Identify which cell holds the provided text, then report its (X, Y) central coordinate. 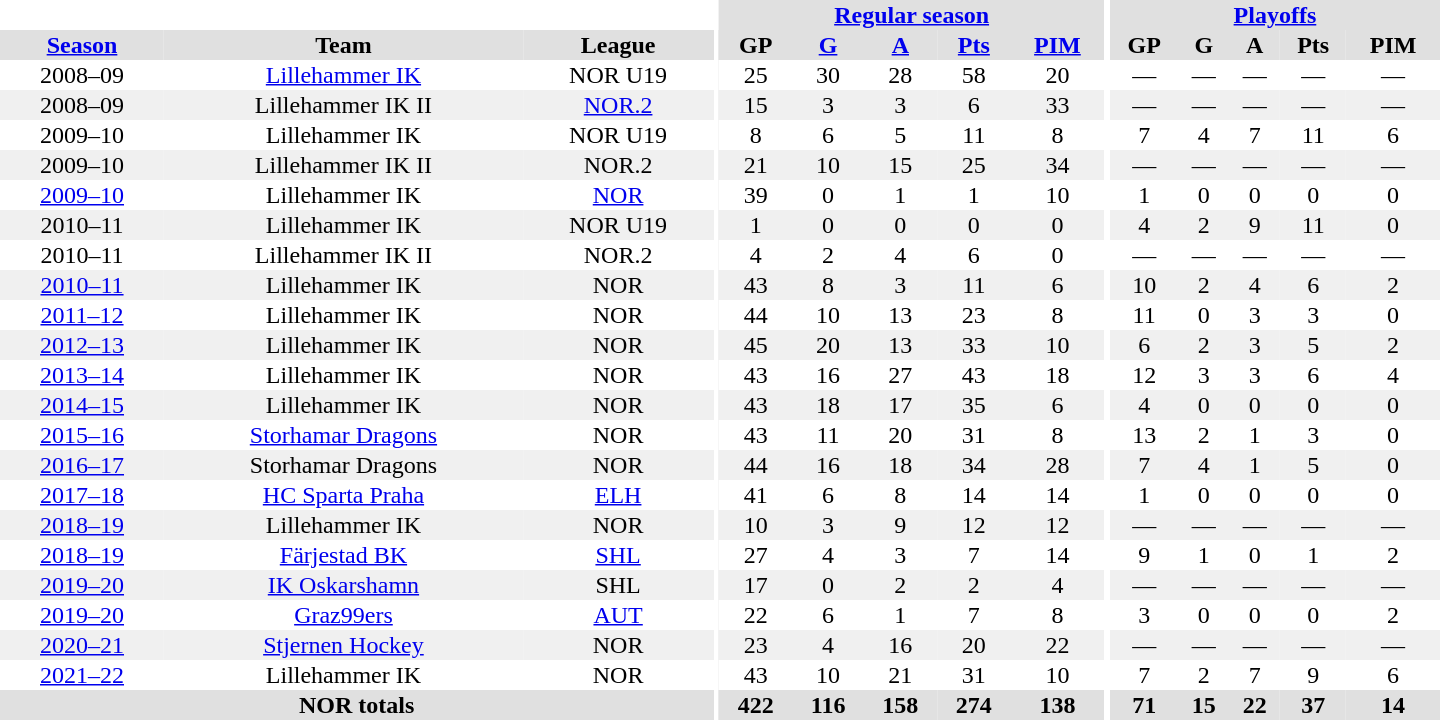
422 (756, 705)
Playoffs (1275, 15)
2021–22 (82, 675)
2020–21 (82, 645)
41 (756, 495)
138 (1058, 705)
League (618, 45)
ELH (618, 495)
37 (1313, 705)
Season (82, 45)
Graz99ers (344, 615)
158 (901, 705)
274 (974, 705)
2014–15 (82, 405)
Stjernen Hockey (344, 645)
HC Sparta Praha (344, 495)
2011–12 (82, 315)
39 (756, 195)
2017–18 (82, 495)
Regular season (912, 15)
35 (974, 405)
Team (344, 45)
45 (756, 345)
2013–14 (82, 375)
2012–13 (82, 345)
71 (1144, 705)
58 (974, 75)
Färjestad BK (344, 555)
IK Oskarshamn (344, 585)
2015–16 (82, 435)
NOR totals (356, 705)
2016–17 (82, 465)
AUT (618, 615)
30 (828, 75)
116 (828, 705)
